Output the (X, Y) coordinate of the center of the cell containing the given text.  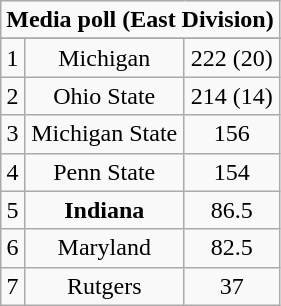
Penn State (104, 172)
3 (12, 134)
1 (12, 58)
Media poll (East Division) (140, 20)
2 (12, 96)
86.5 (232, 210)
4 (12, 172)
156 (232, 134)
37 (232, 286)
5 (12, 210)
Ohio State (104, 96)
6 (12, 248)
Maryland (104, 248)
154 (232, 172)
222 (20) (232, 58)
Michigan State (104, 134)
Rutgers (104, 286)
82.5 (232, 248)
214 (14) (232, 96)
Indiana (104, 210)
7 (12, 286)
Michigan (104, 58)
